For the text-containing cell, return its midpoint in [x, y] coordinate format. 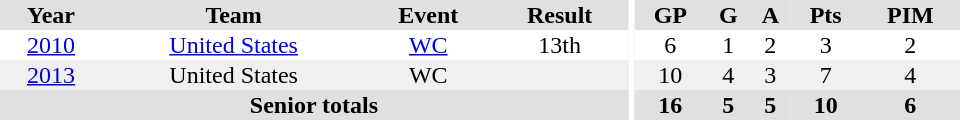
Pts [826, 15]
Result [560, 15]
Senior totals [314, 105]
1 [728, 45]
7 [826, 75]
16 [670, 105]
Event [428, 15]
2013 [51, 75]
PIM [910, 15]
Team [234, 15]
2010 [51, 45]
G [728, 15]
13th [560, 45]
GP [670, 15]
Year [51, 15]
A [770, 15]
